For the text-containing cell, return its midpoint in (x, y) coordinate format. 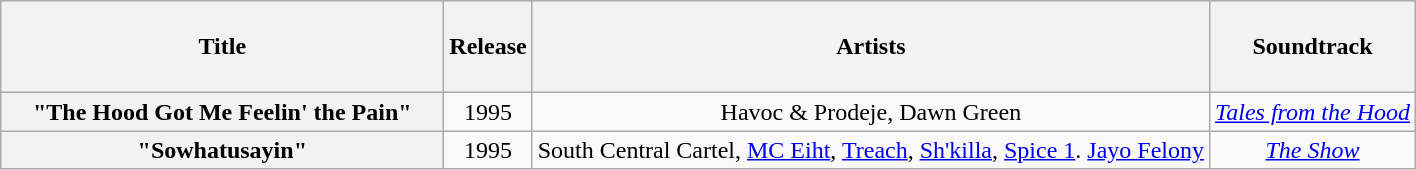
Tales from the Hood (1313, 112)
Soundtrack (1313, 47)
South Central Cartel, MC Eiht, Treach, Sh'killa, Spice 1. Jayo Felony (870, 150)
The Show (1313, 150)
Havoc & Prodeje, Dawn Green (870, 112)
"The Hood Got Me Feelin' the Pain" (222, 112)
Title (222, 47)
"Sowhatusayin" (222, 150)
Artists (870, 47)
Release (488, 47)
